Capture the cell that displays the provided text and extract its [X, Y] central coordinate. 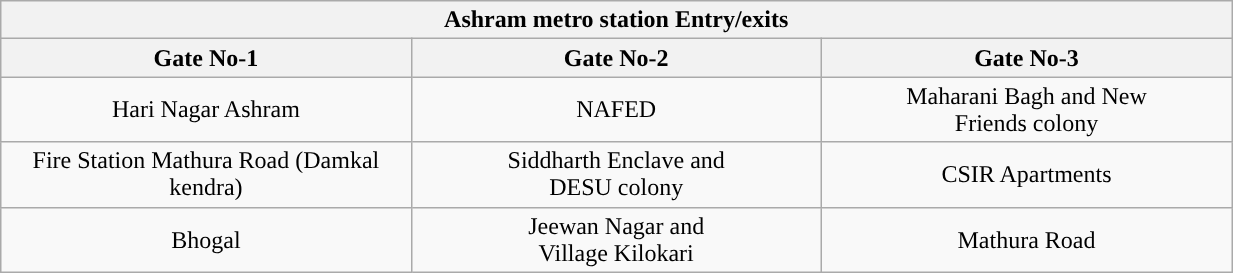
Mathura Road [1026, 240]
Gate No-1 [206, 58]
Jeewan Nagar and Village Kilokari [616, 240]
Gate No-2 [616, 58]
NAFED [616, 110]
Maharani Bagh and New Friends colony [1026, 110]
Siddharth Enclave and DESU colony [616, 174]
Hari Nagar Ashram [206, 110]
Fire Station Mathura Road (Damkal kendra) [206, 174]
Bhogal [206, 240]
CSIR Apartments [1026, 174]
Gate No-3 [1026, 58]
Ashram metro station Entry/exits [616, 20]
